Capture the cell that displays the provided text and extract its (x, y) central coordinate. 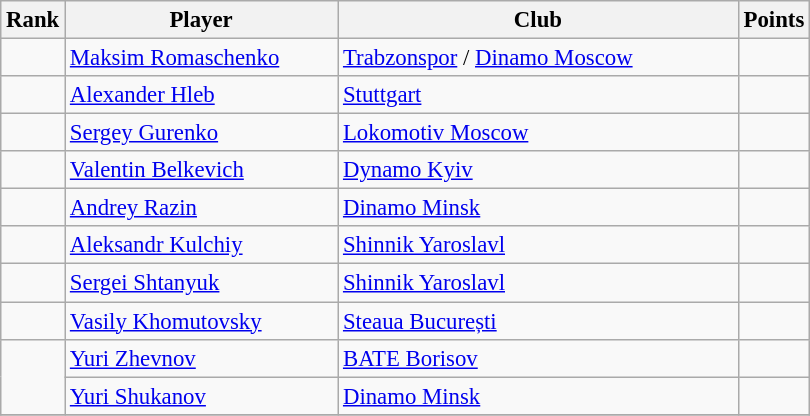
Alexander Hleb (202, 95)
Points (774, 20)
Stuttgart (538, 95)
Sergei Shtanyuk (202, 283)
Steaua București (538, 321)
Lokomotiv Moscow (538, 133)
BATE Borisov (538, 358)
Aleksandr Kulchiy (202, 245)
Trabzonspor / Dinamo Moscow (538, 58)
Sergey Gurenko (202, 133)
Yuri Zhevnov (202, 358)
Maksim Romaschenko (202, 58)
Club (538, 20)
Valentin Belkevich (202, 170)
Rank (33, 20)
Andrey Razin (202, 208)
Dynamo Kyiv (538, 170)
Vasily Khomutovsky (202, 321)
Player (202, 20)
Yuri Shukanov (202, 396)
